Return [X, Y] of the center of cell containing provided text 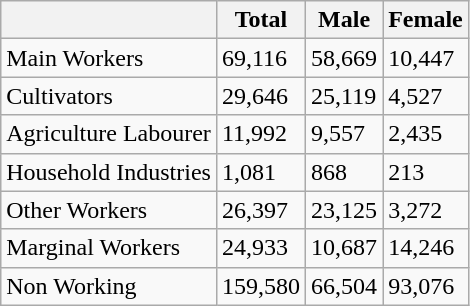
868 [344, 172]
9,557 [344, 134]
Female [426, 20]
4,527 [426, 96]
Male [344, 20]
29,646 [260, 96]
14,246 [426, 248]
11,992 [260, 134]
Marginal Workers [109, 248]
1,081 [260, 172]
Main Workers [109, 58]
Total [260, 20]
24,933 [260, 248]
Cultivators [109, 96]
10,447 [426, 58]
159,580 [260, 286]
Agriculture Labourer [109, 134]
66,504 [344, 286]
58,669 [344, 58]
69,116 [260, 58]
Non Working [109, 286]
26,397 [260, 210]
2,435 [426, 134]
Other Workers [109, 210]
25,119 [344, 96]
10,687 [344, 248]
213 [426, 172]
23,125 [344, 210]
Household Industries [109, 172]
3,272 [426, 210]
93,076 [426, 286]
